Provide the (x, y) coordinate of the cell's center where the given text is located.  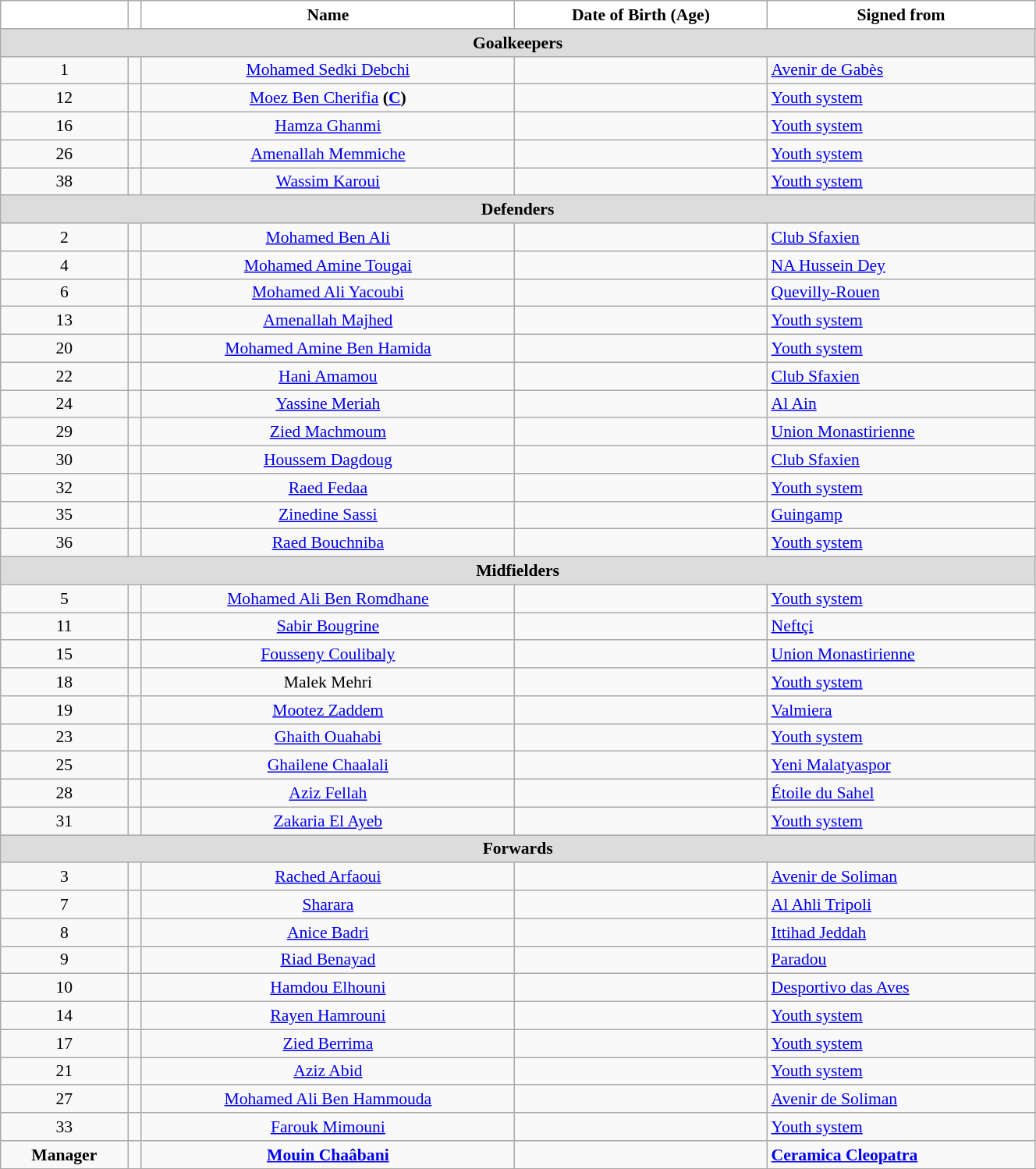
Signed from (902, 15)
Paradou (902, 960)
17 (64, 1043)
Rayen Hamrouni (328, 1016)
26 (64, 154)
Mootez Zaddem (328, 710)
10 (64, 988)
32 (64, 488)
Amenallah Memmiche (328, 154)
31 (64, 821)
Riad Benayad (328, 960)
6 (64, 293)
12 (64, 98)
Ittihad Jeddah (902, 933)
Mouin Chaâbani (328, 1155)
24 (64, 404)
Midfielders (518, 571)
22 (64, 376)
Sharara (328, 904)
Ceramica Cleopatra (902, 1155)
Zakaria El Ayeb (328, 821)
Anice Badri (328, 933)
19 (64, 710)
Al Ahli Tripoli (902, 904)
Quevilly-Rouen (902, 293)
7 (64, 904)
Hamza Ghanmi (328, 126)
35 (64, 515)
Mohamed Ali Yacoubi (328, 293)
13 (64, 321)
Neftçi (902, 627)
2 (64, 237)
29 (64, 432)
Ghailene Chaalali (328, 766)
8 (64, 933)
Mohamed Ali Ben Hammouda (328, 1100)
Wassim Karoui (328, 182)
Houssem Dagdoug (328, 460)
5 (64, 599)
20 (64, 349)
Zinedine Sassi (328, 515)
14 (64, 1016)
Aziz Fellah (328, 794)
Hani Amamou (328, 376)
Mohamed Amine Ben Hamida (328, 349)
Name (328, 15)
Valmiera (902, 710)
Yassine Meriah (328, 404)
Defenders (518, 210)
Guingamp (902, 515)
Farouk Mimouni (328, 1127)
Amenallah Majhed (328, 321)
21 (64, 1071)
NA Hussein Dey (902, 265)
3 (64, 877)
Malek Mehri (328, 682)
18 (64, 682)
15 (64, 655)
25 (64, 766)
Raed Fedaa (328, 488)
Ghaith Ouahabi (328, 737)
Yeni Malatyaspor (902, 766)
9 (64, 960)
33 (64, 1127)
Avenir de Gabès (902, 70)
Mohamed Amine Tougai (328, 265)
Raed Bouchniba (328, 543)
Zied Berrima (328, 1043)
1 (64, 70)
11 (64, 627)
Desportivo das Aves (902, 988)
38 (64, 182)
Fousseny Coulibaly (328, 655)
Forwards (518, 849)
36 (64, 543)
Étoile du Sahel (902, 794)
Manager (64, 1155)
Sabir Bougrine (328, 627)
4 (64, 265)
Hamdou Elhouni (328, 988)
Date of Birth (Age) (640, 15)
Al Ain (902, 404)
Mohamed Ali Ben Romdhane (328, 599)
28 (64, 794)
Mohamed Ben Ali (328, 237)
Aziz Abid (328, 1071)
Mohamed Sedki Debchi (328, 70)
27 (64, 1100)
16 (64, 126)
Zied Machmoum (328, 432)
Goalkeepers (518, 43)
23 (64, 737)
30 (64, 460)
Rached Arfaoui (328, 877)
Moez Ben Cherifia (C) (328, 98)
